Pinpoint the cell where the given text exists, returning its (X, Y) midpoint coordinate. 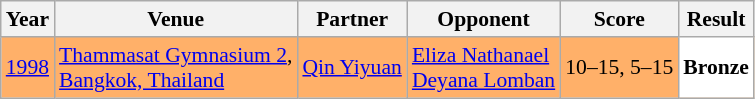
10–15, 5–15 (619, 68)
Score (619, 19)
Thammasat Gymnasium 2,Bangkok, Thailand (176, 68)
Eliza Nathanael Deyana Lomban (484, 68)
Partner (352, 19)
1998 (28, 68)
Year (28, 19)
Result (716, 19)
Opponent (484, 19)
Venue (176, 19)
Qin Yiyuan (352, 68)
Bronze (716, 68)
